Search for the cell housing the specified text and yield its [x, y] center coordinate. 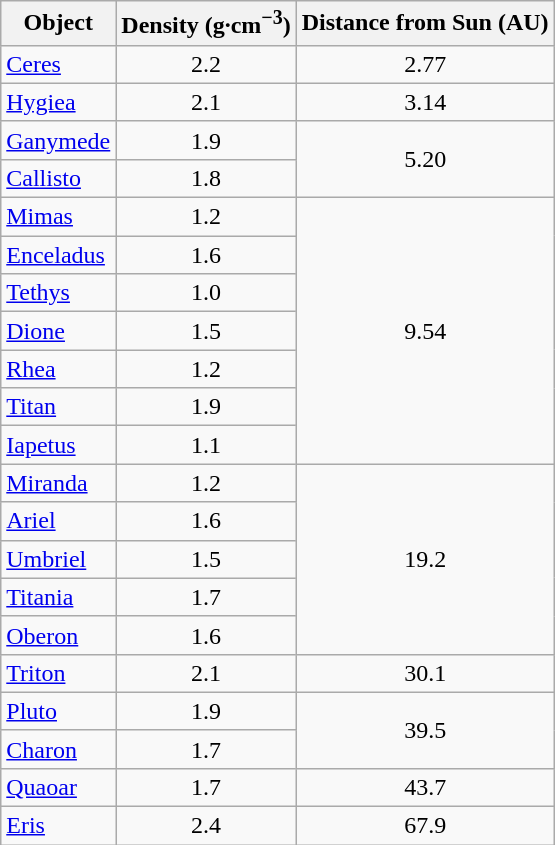
5.20 [425, 159]
Tethys [58, 293]
1.1 [206, 445]
Distance from Sun (AU) [425, 24]
Charon [58, 749]
9.54 [425, 331]
Dione [58, 331]
2.4 [206, 826]
3.14 [425, 102]
Titania [58, 597]
Iapetus [58, 445]
1.8 [206, 178]
19.2 [425, 559]
Pluto [58, 711]
Triton [58, 673]
Ganymede [58, 140]
Hygiea [58, 102]
Ariel [58, 521]
1.0 [206, 293]
Eris [58, 826]
43.7 [425, 787]
Object [58, 24]
Ceres [58, 64]
Titan [58, 407]
Quaoar [58, 787]
2.2 [206, 64]
30.1 [425, 673]
2.77 [425, 64]
Oberon [58, 635]
Rhea [58, 369]
Callisto [58, 178]
Density (g·cm−3) [206, 24]
Mimas [58, 217]
39.5 [425, 730]
Miranda [58, 483]
Umbriel [58, 559]
Enceladus [58, 255]
67.9 [425, 826]
